Scan for the cell matching the given text and deliver its [X, Y] coordinate at center. 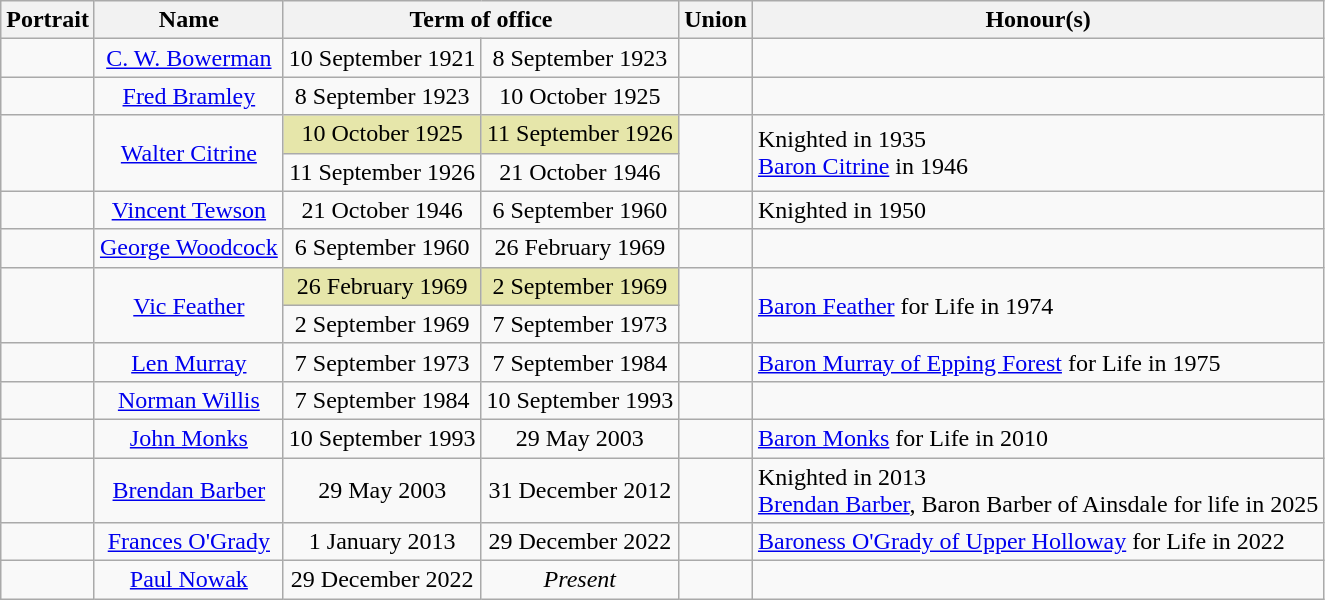
31 December 2012 [580, 490]
Baron Murray of Epping Forest for Life in 1975 [1038, 362]
Baron Feather for Life in 1974 [1038, 305]
Frances O'Grady [188, 542]
Walter Citrine [188, 153]
10 September 1921 [382, 58]
C. W. Bowerman [188, 58]
Name [188, 20]
Vic Feather [188, 305]
Baroness O'Grady of Upper Holloway for Life in 2022 [1038, 542]
Knighted in 2013Brendan Barber, Baron Barber of Ainsdale for life in 2025 [1038, 490]
Brendan Barber [188, 490]
Present [580, 580]
Norman Willis [188, 400]
1 January 2013 [382, 542]
John Monks [188, 438]
Knighted in 1950 [1038, 210]
Paul Nowak [188, 580]
Portrait [48, 20]
Fred Bramley [188, 96]
Len Murray [188, 362]
Term of office [480, 20]
Honour(s) [1038, 20]
Vincent Tewson [188, 210]
Knighted in 1935Baron Citrine in 1946 [1038, 153]
Baron Monks for Life in 2010 [1038, 438]
George Woodcock [188, 248]
Union [716, 20]
